Return the (x, y) coordinate for the center point of the cell that contains the specified text.  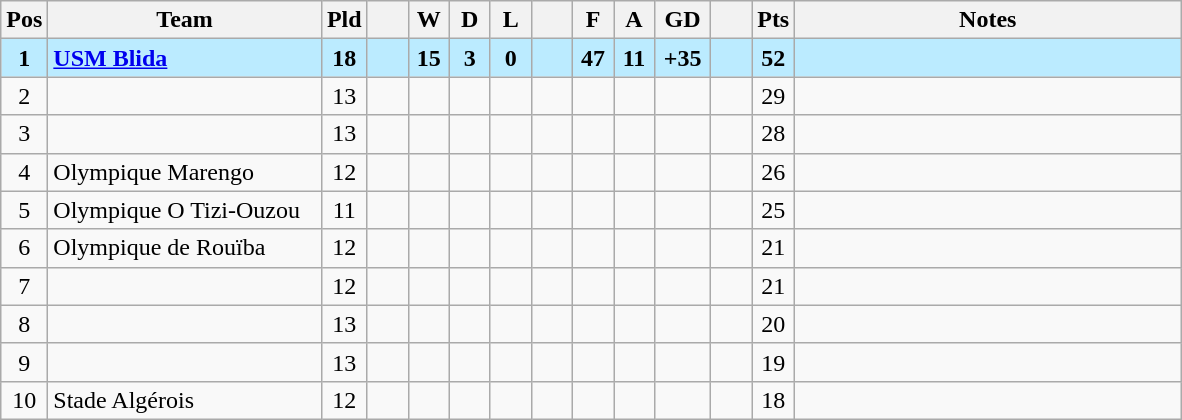
10 (24, 400)
L (510, 20)
1 (24, 58)
28 (774, 134)
A (634, 20)
8 (24, 324)
Stade Algérois (185, 400)
Olympique de Rouïba (185, 248)
9 (24, 362)
+35 (683, 58)
19 (774, 362)
2 (24, 96)
20 (774, 324)
15 (428, 58)
Team (185, 20)
F (592, 20)
Pts (774, 20)
4 (24, 172)
USM Blida (185, 58)
6 (24, 248)
Olympique Marengo (185, 172)
0 (510, 58)
W (428, 20)
47 (592, 58)
7 (24, 286)
26 (774, 172)
Pld (344, 20)
52 (774, 58)
5 (24, 210)
Pos (24, 20)
Notes (988, 20)
Olympique O Tizi-Ouzou (185, 210)
GD (683, 20)
29 (774, 96)
D (470, 20)
25 (774, 210)
